Find where the given text appears and provide that cell's center as [X, Y] coordinate. 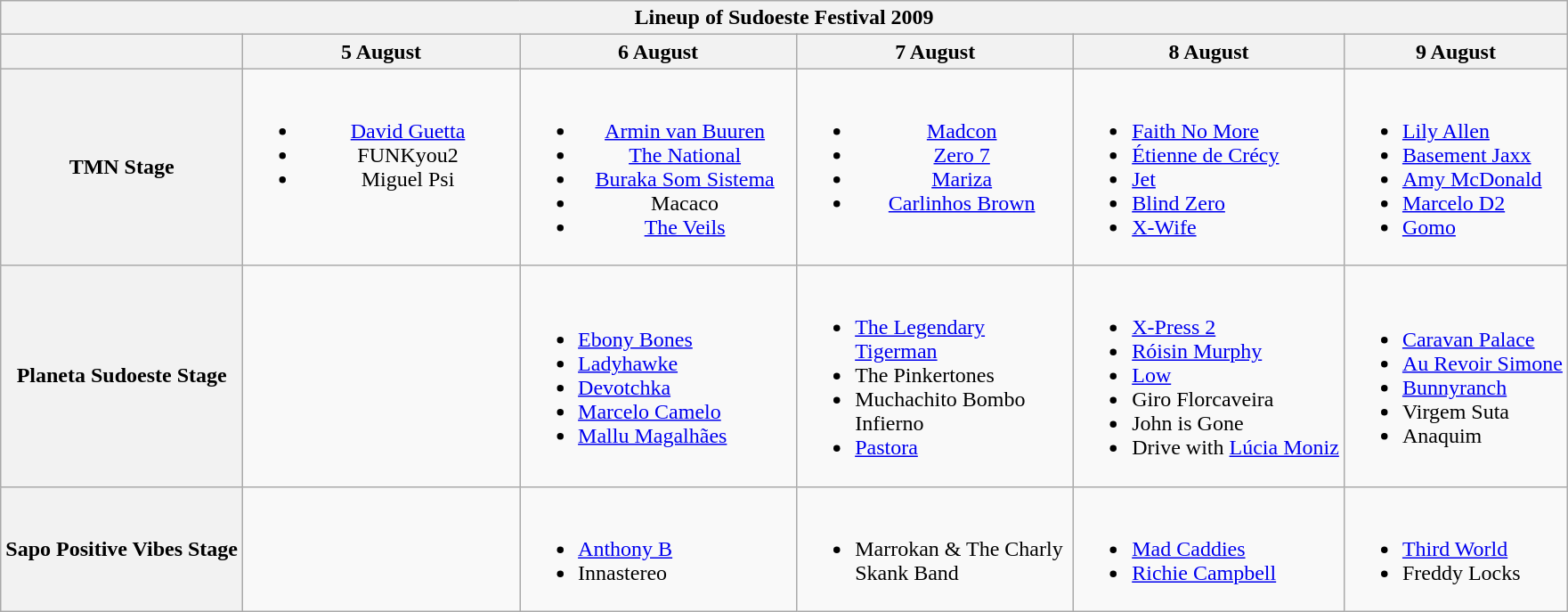
The Legendary TigermanThe PinkertonesMuchachito Bombo InfiernoPastora [935, 376]
Anthony BInnastereo [659, 549]
TMN Stage [122, 167]
6 August [659, 52]
Marrokan & The Charly Skank Band [935, 549]
Lineup of Sudoeste Festival 2009 [784, 18]
David GuettaFUNKyou2Miguel Psi [381, 167]
Faith No MoreÉtienne de CrécyJetBlind ZeroX-Wife [1209, 167]
Mad CaddiesRichie Campbell [1209, 549]
Armin van BuurenThe NationalBuraka Som SistemaMacacoThe Veils [659, 167]
5 August [381, 52]
Third WorldFreddy Locks [1455, 549]
Lily AllenBasement JaxxAmy McDonaldMarcelo D2Gomo [1455, 167]
Caravan PalaceAu Revoir SimoneBunnyranchVirgem SutaAnaquim [1455, 376]
9 August [1455, 52]
MadconZero 7MarizaCarlinhos Brown [935, 167]
7 August [935, 52]
Sapo Positive Vibes Stage [122, 549]
X-Press 2Róisin MurphyLowGiro FlorcaveiraJohn is GoneDrive with Lúcia Moniz [1209, 376]
8 August [1209, 52]
Planeta Sudoeste Stage [122, 376]
Ebony BonesLadyhawkeDevotchkaMarcelo CameloMallu Magalhães [659, 376]
